Return the (x, y) coordinate for the center point of the cell that contains the specified text.  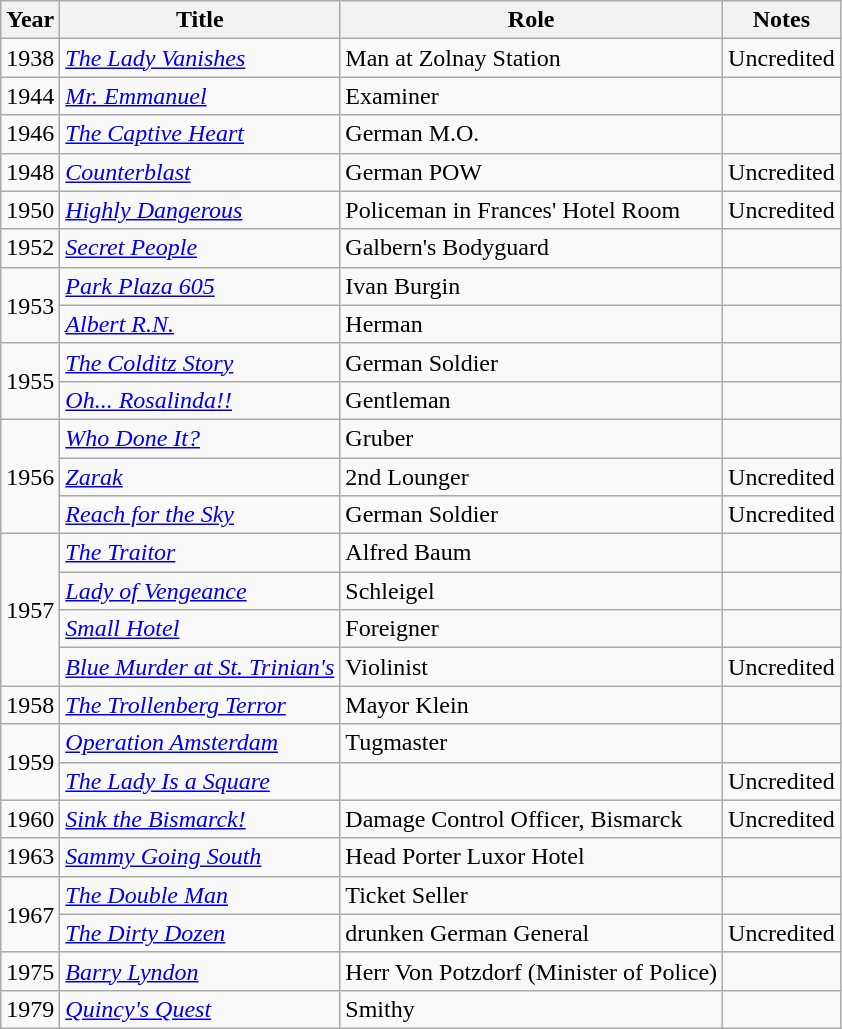
Park Plaza 605 (200, 286)
Year (30, 20)
1948 (30, 172)
Galbern's Bodyguard (532, 248)
German POW (532, 172)
Head Porter Luxor Hotel (532, 857)
1956 (30, 476)
Tugmaster (532, 743)
Man at Zolnay Station (532, 58)
Sammy Going South (200, 857)
Counterblast (200, 172)
Policeman in Frances' Hotel Room (532, 210)
1952 (30, 248)
1944 (30, 96)
Quincy's Quest (200, 1009)
Herr Von Potzdorf (Minister of Police) (532, 971)
1946 (30, 134)
1963 (30, 857)
Zarak (200, 477)
1938 (30, 58)
1959 (30, 762)
Who Done It? (200, 438)
1975 (30, 971)
Schleigel (532, 591)
1957 (30, 610)
Notes (782, 20)
Albert R.N. (200, 324)
The Colditz Story (200, 362)
1967 (30, 914)
Operation Amsterdam (200, 743)
Highly Dangerous (200, 210)
The Traitor (200, 553)
Lady of Vengeance (200, 591)
Violinist (532, 667)
1955 (30, 381)
1958 (30, 705)
1950 (30, 210)
Reach for the Sky (200, 515)
Foreigner (532, 629)
2nd Lounger (532, 477)
Barry Lyndon (200, 971)
The Trollenberg Terror (200, 705)
Mr. Emmanuel (200, 96)
drunken German General (532, 933)
Gentleman (532, 400)
Sink the Bismarck! (200, 819)
Blue Murder at St. Trinian's (200, 667)
Herman (532, 324)
Ticket Seller (532, 895)
1960 (30, 819)
German M.O. (532, 134)
Mayor Klein (532, 705)
Small Hotel (200, 629)
Smithy (532, 1009)
The Lady Is a Square (200, 781)
Title (200, 20)
Alfred Baum (532, 553)
The Lady Vanishes (200, 58)
Secret People (200, 248)
1953 (30, 305)
1979 (30, 1009)
Role (532, 20)
The Double Man (200, 895)
Ivan Burgin (532, 286)
Oh... Rosalinda!! (200, 400)
Gruber (532, 438)
The Captive Heart (200, 134)
The Dirty Dozen (200, 933)
Examiner (532, 96)
Damage Control Officer, Bismarck (532, 819)
